Capture the cell that displays the provided text and extract its (x, y) central coordinate. 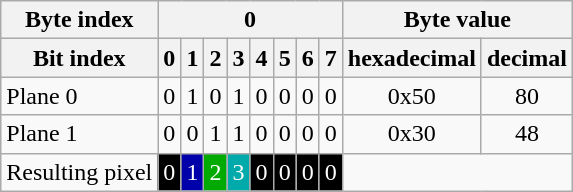
Resulting pixel (80, 172)
0x50 (412, 96)
80 (526, 96)
Bit index (80, 58)
6 (308, 58)
7 (330, 58)
hexadecimal (412, 58)
Plane 0 (80, 96)
5 (284, 58)
4 (262, 58)
decimal (526, 58)
48 (526, 134)
Byte value (457, 20)
0x30 (412, 134)
Plane 1 (80, 134)
Byte index (80, 20)
